Output the [x, y] coordinate of the center of the cell containing the given text.  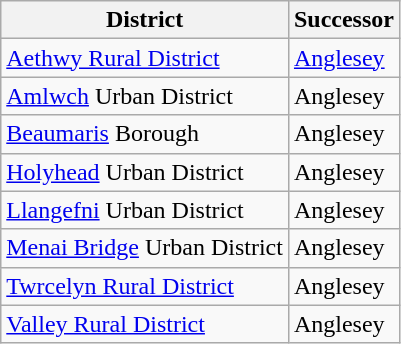
Beaumaris Borough [145, 134]
Holyhead Urban District [145, 172]
Amlwch Urban District [145, 96]
Menai Bridge Urban District [145, 248]
Successor [344, 20]
Twrcelyn Rural District [145, 286]
Llangefni Urban District [145, 210]
Aethwy Rural District [145, 58]
District [145, 20]
Valley Rural District [145, 324]
